Pinpoint the cell where the given text exists, returning its [x, y] midpoint coordinate. 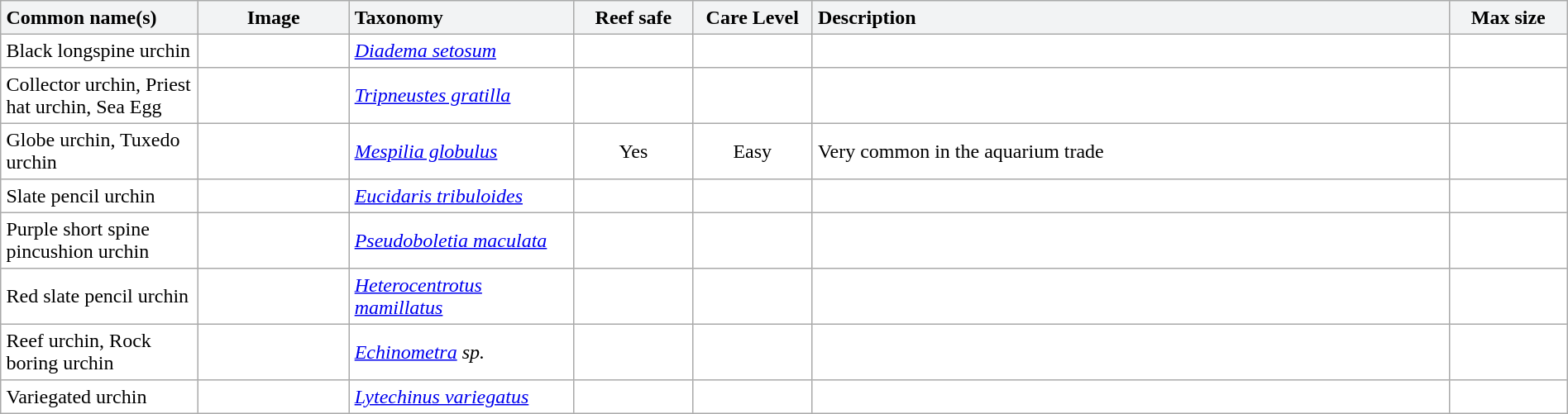
Reef safe [633, 17]
Common name(s) [99, 17]
Globe urchin, Tuxedo urchin [99, 151]
Black longspine urchin [99, 50]
Image [273, 17]
Diadema setosum [461, 50]
Care Level [753, 17]
Eucidaris tribuloides [461, 196]
Taxonomy [461, 17]
Heterocentrotus mamillatus [461, 297]
Easy [753, 151]
Purple short spine pincushion urchin [99, 240]
Collector urchin, Priest hat urchin, Sea Egg [99, 96]
Tripneustes gratilla [461, 96]
Yes [633, 151]
Reef urchin, Rock boring urchin [99, 352]
Very common in the aquarium trade [1131, 151]
Variegated urchin [99, 397]
Lytechinus variegatus [461, 397]
Mespilia globulus [461, 151]
Echinometra sp. [461, 352]
Description [1131, 17]
Max size [1508, 17]
Pseudoboletia maculata [461, 240]
Slate pencil urchin [99, 196]
Red slate pencil urchin [99, 297]
